For the text-containing cell, return its midpoint in [X, Y] coordinate format. 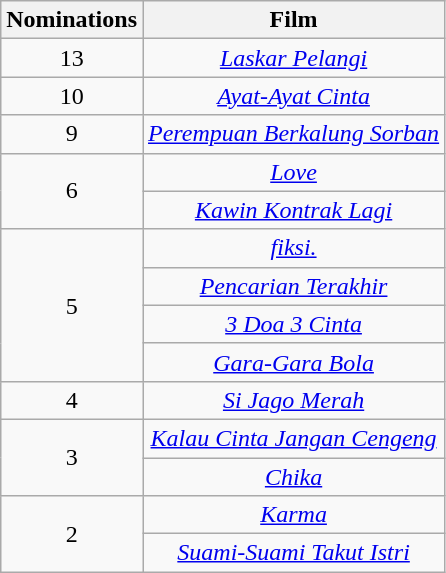
Kalau Cinta Jangan Cengeng [293, 438]
10 [72, 96]
3 Doa 3 Cinta [293, 324]
Pencarian Terakhir [293, 286]
3 [72, 457]
Gara-Gara Bola [293, 362]
13 [72, 58]
2 [72, 534]
Chika [293, 477]
Ayat-Ayat Cinta [293, 96]
Perempuan Berkalung Sorban [293, 134]
6 [72, 191]
9 [72, 134]
Love [293, 172]
5 [72, 305]
Karma [293, 515]
Laskar Pelangi [293, 58]
Nominations [72, 20]
fiksi. [293, 248]
Si Jago Merah [293, 400]
Suami-Suami Takut Istri [293, 553]
Kawin Kontrak Lagi [293, 210]
4 [72, 400]
Film [293, 20]
